Determine the [X, Y] coordinate at the center of the cell enclosing the given text.  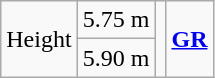
5.90 m [116, 58]
GR [190, 39]
5.75 m [116, 20]
Height [39, 39]
